Locate the cell with the specified text and output its [x, y] center coordinate. 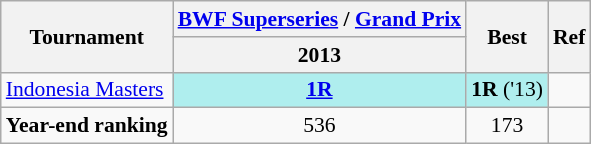
Indonesia Masters [87, 90]
1R ('13) [507, 90]
Tournament [87, 36]
BWF Superseries / Grand Prix [320, 19]
Year-end ranking [87, 126]
1R [320, 90]
Best [507, 36]
Ref [569, 36]
173 [507, 126]
2013 [320, 55]
536 [320, 126]
